Identify which cell holds the provided text, then report its [X, Y] central coordinate. 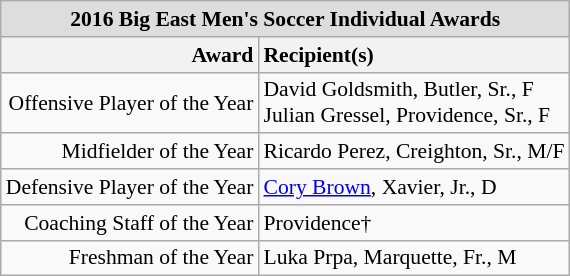
Coaching Staff of the Year [130, 223]
David Goldsmith, Butler, Sr., FJulian Gressel, Providence, Sr., F [414, 102]
2016 Big East Men's Soccer Individual Awards [286, 19]
Freshman of the Year [130, 258]
Ricardo Perez, Creighton, Sr., M/F [414, 152]
Midfielder of the Year [130, 152]
Cory Brown, Xavier, Jr., D [414, 187]
Luka Prpa, Marquette, Fr., M [414, 258]
Offensive Player of the Year [130, 102]
Defensive Player of the Year [130, 187]
Providence† [414, 223]
Award [130, 55]
Recipient(s) [414, 55]
